Provide the [X, Y] coordinate of the cell's center where the given text is located.  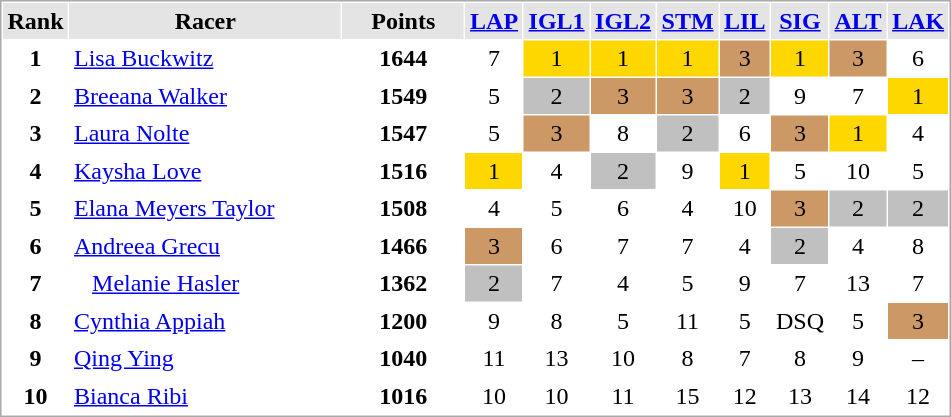
IGL2 [624, 21]
IGL1 [556, 21]
1016 [404, 396]
1508 [404, 208]
1549 [404, 96]
1644 [404, 58]
DSQ [800, 321]
Elana Meyers Taylor [206, 208]
LAP [494, 21]
Breeana Walker [206, 96]
Qing Ying [206, 358]
LAK [918, 21]
Bianca Ribi [206, 396]
STM [688, 21]
1362 [404, 284]
1466 [404, 246]
Rank [36, 21]
Kaysha Love [206, 171]
Points [404, 21]
SIG [800, 21]
LIL [745, 21]
– [918, 358]
14 [858, 396]
1547 [404, 134]
Laura Nolte [206, 134]
1516 [404, 171]
ALT [858, 21]
1200 [404, 321]
Cynthia Appiah [206, 321]
Melanie Hasler [206, 284]
15 [688, 396]
Racer [206, 21]
1040 [404, 358]
Lisa Buckwitz [206, 58]
Andreea Grecu [206, 246]
